Locate the cell with the specified text and output its (X, Y) center coordinate. 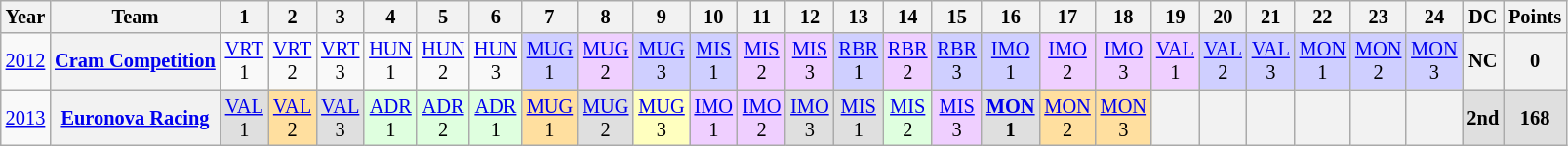
19 (1175, 17)
14 (907, 17)
15 (956, 17)
168 (1535, 118)
5 (443, 17)
10 (714, 17)
23 (1378, 17)
Year (25, 17)
RBR3 (956, 61)
Cram Competition (135, 61)
16 (1011, 17)
VRT2 (293, 61)
HUN3 (496, 61)
1 (244, 17)
2 (293, 17)
6 (496, 17)
9 (662, 17)
2012 (25, 61)
2nd (1483, 118)
20 (1224, 17)
0 (1535, 61)
HUN1 (390, 61)
VRT3 (340, 61)
Euronova Racing (135, 118)
4 (390, 17)
DC (1483, 17)
3 (340, 17)
22 (1323, 17)
11 (761, 17)
RBR1 (859, 61)
VRT1 (244, 61)
17 (1067, 17)
21 (1270, 17)
ADR2 (443, 118)
2013 (25, 118)
7 (550, 17)
NC (1483, 61)
12 (810, 17)
Points (1535, 17)
18 (1124, 17)
24 (1434, 17)
8 (605, 17)
13 (859, 17)
HUN2 (443, 61)
RBR2 (907, 61)
Team (135, 17)
